Scan for the cell matching the given text and deliver its [x, y] coordinate at center. 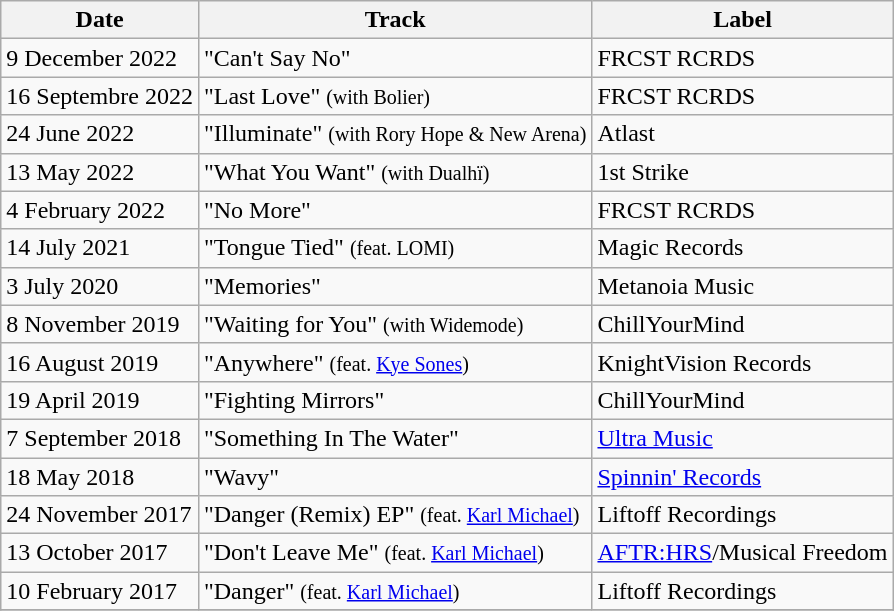
"What You Want" (with Dualhï) [394, 172]
Atlast [742, 134]
Metanoia Music [742, 286]
"Danger (Remix) EP" (feat. Karl Michael) [394, 515]
Date [100, 20]
4 February 2022 [100, 210]
KnightVision Records [742, 362]
24 November 2017 [100, 515]
14 July 2021 [100, 248]
Ultra Music [742, 438]
"Anywhere" (feat. Kye Sones) [394, 362]
"Danger" (feat. Karl Michael) [394, 591]
Spinnin' Records [742, 477]
8 November 2019 [100, 324]
18 May 2018 [100, 477]
9 December 2022 [100, 58]
"Illuminate" (with Rory Hope & New Arena) [394, 134]
7 September 2018 [100, 438]
1st Strike [742, 172]
"Something In The Water" [394, 438]
"Waiting for You" (with Widemode) [394, 324]
19 April 2019 [100, 400]
AFTR:HRS/Musical Freedom [742, 553]
Magic Records [742, 248]
24 June 2022 [100, 134]
16 August 2019 [100, 362]
"Last Love" (with Bolier) [394, 96]
10 February 2017 [100, 591]
"No More" [394, 210]
3 July 2020 [100, 286]
"Tongue Tied" (feat. LOMI) [394, 248]
16 Septembre 2022 [100, 96]
"Don't Leave Me" (feat. Karl Michael) [394, 553]
"Wavy" [394, 477]
13 October 2017 [100, 553]
"Can't Say No" [394, 58]
"Memories" [394, 286]
"Fighting Mirrors" [394, 400]
Label [742, 20]
13 May 2022 [100, 172]
Track [394, 20]
